For the text-containing cell, return its midpoint in [X, Y] coordinate format. 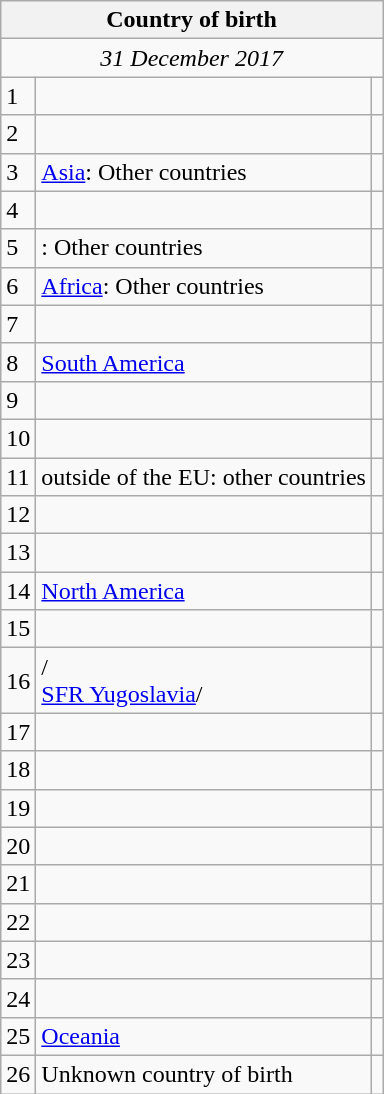
North America [204, 591]
Oceania [204, 1036]
6 [18, 286]
26 [18, 1074]
22 [18, 922]
24 [18, 998]
15 [18, 629]
4 [18, 210]
outside of the EU: other countries [204, 477]
Unknown country of birth [204, 1074]
10 [18, 438]
Country of birth [192, 20]
17 [18, 732]
18 [18, 770]
9 [18, 400]
12 [18, 515]
14 [18, 591]
21 [18, 884]
11 [18, 477]
13 [18, 553]
3 [18, 172]
South America [204, 362]
25 [18, 1036]
Asia: Other countries [204, 172]
31 December 2017 [192, 58]
Africa: Other countries [204, 286]
1 [18, 96]
/SFR Yugoslavia/ [204, 680]
16 [18, 680]
: Other countries [204, 248]
20 [18, 846]
7 [18, 324]
5 [18, 248]
8 [18, 362]
23 [18, 960]
19 [18, 808]
2 [18, 134]
